Identify which cell holds the provided text, then report its [x, y] central coordinate. 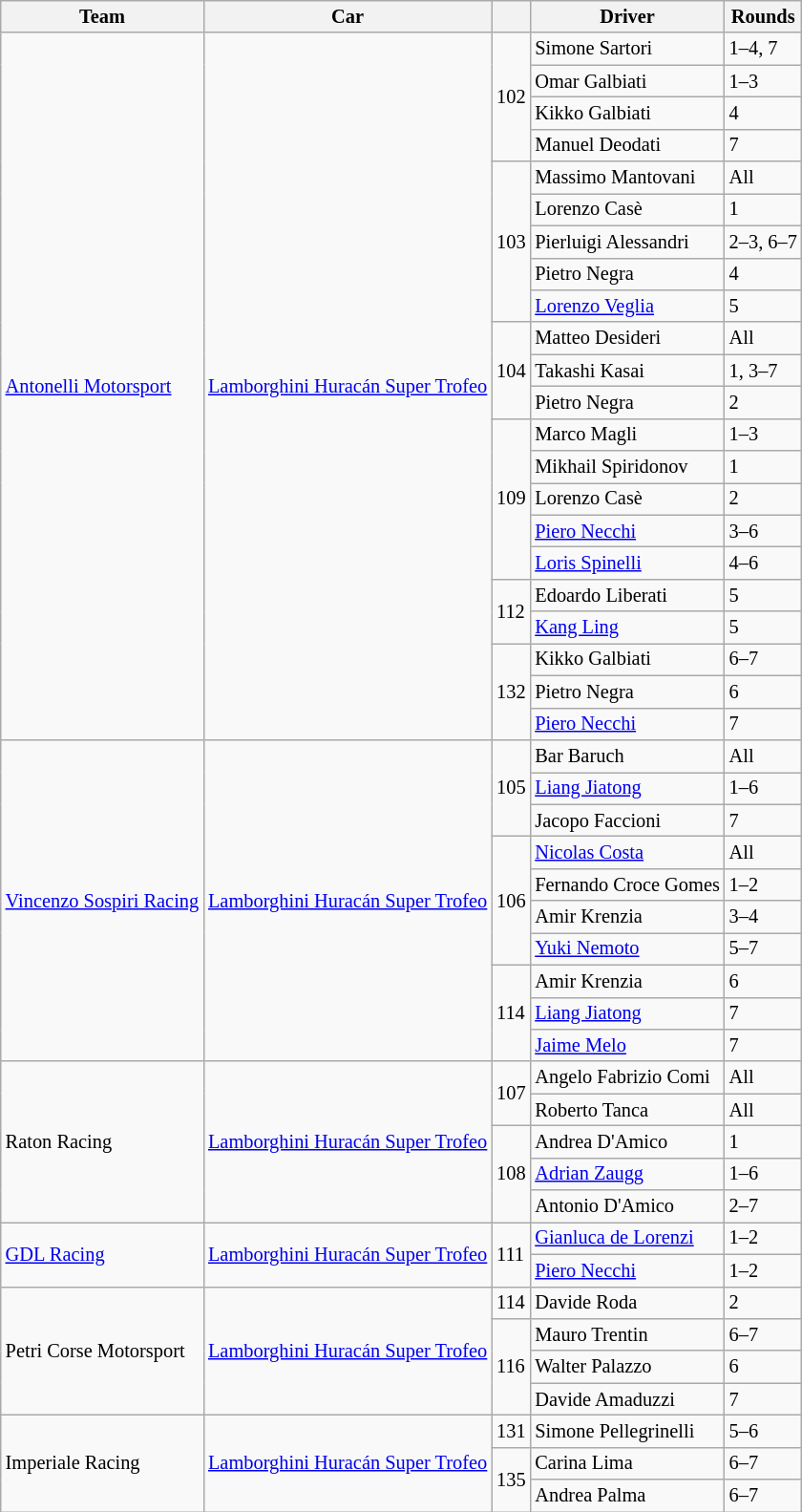
Adrian Zaugg [626, 1174]
Matteo Desideri [626, 338]
106 [511, 900]
Mikhail Spiridonov [626, 467]
Gianluca de Lorenzi [626, 1238]
5–7 [764, 948]
Andrea Palma [626, 1496]
Nicolas Costa [626, 852]
Davide Amaduzzi [626, 1399]
Marco Magli [626, 435]
Loris Spinelli [626, 563]
2–3, 6–7 [764, 242]
Yuki Nemoto [626, 948]
Massimo Mantovani [626, 178]
Takashi Kasai [626, 371]
104 [511, 371]
Walter Palazzo [626, 1367]
Car [348, 16]
2–7 [764, 1206]
Angelo Fabrizio Comi [626, 1077]
Vincenzo Sospiri Racing [102, 900]
Davide Roda [626, 1303]
GDL Racing [102, 1253]
Simone Pellegrinelli [626, 1431]
Rounds [764, 16]
Manuel Deodati [626, 145]
3–4 [764, 917]
107 [511, 1093]
Fernando Croce Gomes [626, 884]
Edoardo Liberati [626, 595]
Antonelli Motorsport [102, 386]
3–6 [764, 531]
Team [102, 16]
Antonio D'Amico [626, 1206]
4–6 [764, 563]
131 [511, 1431]
Petri Corse Motorsport [102, 1351]
1, 3–7 [764, 371]
103 [511, 242]
105 [511, 787]
109 [511, 499]
1–4, 7 [764, 49]
Driver [626, 16]
Imperiale Racing [102, 1463]
Jacopo Faccioni [626, 820]
Mauro Trentin [626, 1334]
Andrea D'Amico [626, 1141]
Kang Ling [626, 628]
Carina Lima [626, 1463]
Jaime Melo [626, 1045]
111 [511, 1253]
Bar Baruch [626, 756]
Lorenzo Veglia [626, 306]
5–6 [764, 1431]
112 [511, 611]
135 [511, 1479]
Simone Sartori [626, 49]
Pierluigi Alessandri [626, 242]
Roberto Tanca [626, 1110]
102 [511, 97]
116 [511, 1366]
132 [511, 692]
108 [511, 1173]
Raton Racing [102, 1141]
Omar Galbiati [626, 81]
